Identify which cell holds the provided text, then report its (X, Y) central coordinate. 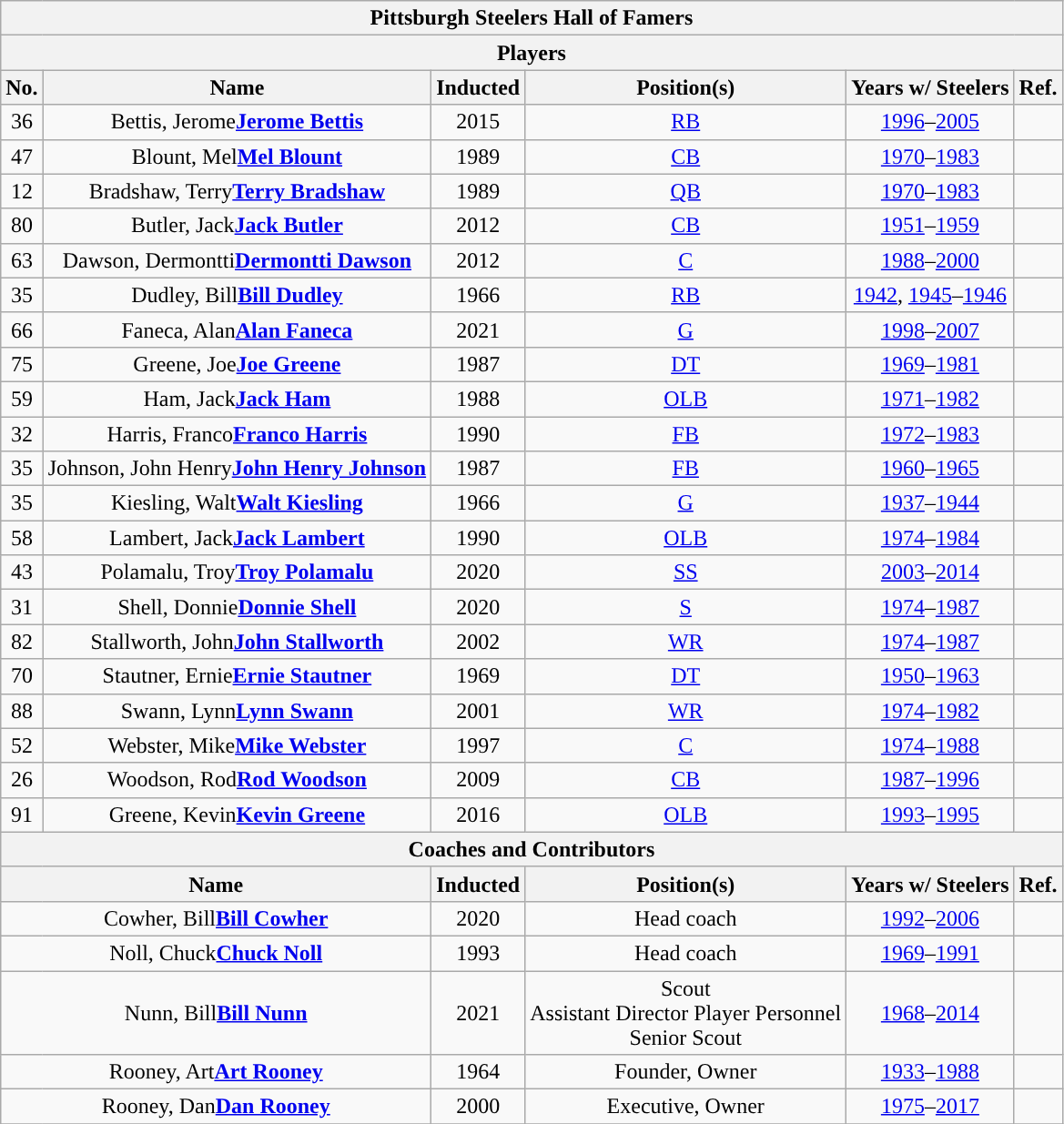
Dawson, DermonttiDermontti Dawson (237, 260)
1950–1963 (930, 676)
Harris, FrancoFranco Harris (237, 434)
1969 (479, 676)
26 (22, 780)
1969–1981 (930, 364)
91 (22, 815)
1968–2014 (930, 1012)
Founder, Owner (686, 1072)
1974–1982 (930, 711)
S (686, 607)
1933–1988 (930, 1072)
52 (22, 745)
12 (22, 191)
1960–1965 (930, 469)
Rooney, DanDan Rooney (217, 1107)
2001 (479, 711)
58 (22, 538)
Stallworth, JohnJohn Stallworth (237, 642)
Rooney, ArtArt Rooney (217, 1072)
Greene, KevinKevin Greene (237, 815)
1972–1983 (930, 434)
1992–2006 (930, 918)
No. (22, 87)
Webster, MikeMike Webster (237, 745)
1996–2005 (930, 122)
2015 (479, 122)
43 (22, 572)
88 (22, 711)
1974–1984 (930, 538)
Lambert, JackJack Lambert (237, 538)
Faneca, AlanAlan Faneca (237, 329)
1974–1988 (930, 745)
Pittsburgh Steelers Hall of Famers (532, 18)
1971–1982 (930, 399)
70 (22, 676)
QB (686, 191)
82 (22, 642)
Nunn, BillBill Nunn (217, 1012)
1969–1991 (930, 953)
75 (22, 364)
Ham, JackJack Ham (237, 399)
Butler, JackJack Butler (237, 226)
1997 (479, 745)
1988 (479, 399)
63 (22, 260)
2002 (479, 642)
1942, 1945–1946 (930, 295)
47 (22, 157)
Cowher, BillBill Cowher (217, 918)
1993 (479, 953)
Players (532, 53)
2016 (479, 815)
80 (22, 226)
1987–1996 (930, 780)
Bradshaw, TerryTerry Bradshaw (237, 191)
1951–1959 (930, 226)
Coaches and Contributors (532, 849)
Bettis, JeromeJerome Bettis (237, 122)
1993–1995 (930, 815)
32 (22, 434)
Woodson, RodRod Woodson (237, 780)
SS (686, 572)
1975–2017 (930, 1107)
Swann, LynnLynn Swann (237, 711)
1964 (479, 1072)
Noll, ChuckChuck Noll (217, 953)
36 (22, 122)
Johnson, John HenryJohn Henry Johnson (237, 469)
1988–2000 (930, 260)
Greene, JoeJoe Greene (237, 364)
1998–2007 (930, 329)
66 (22, 329)
2009 (479, 780)
ScoutAssistant Director Player PersonnelSenior Scout (686, 1012)
Shell, DonnieDonnie Shell (237, 607)
Kiesling, WaltWalt Kiesling (237, 503)
Stautner, ErnieErnie Stautner (237, 676)
Polamalu, TroyTroy Polamalu (237, 572)
31 (22, 607)
2000 (479, 1107)
2003–2014 (930, 572)
Dudley, BillBill Dudley (237, 295)
1937–1944 (930, 503)
Blount, MelMel Blount (237, 157)
Executive, Owner (686, 1107)
59 (22, 399)
